Locate the cell with the specified text and output its [x, y] center coordinate. 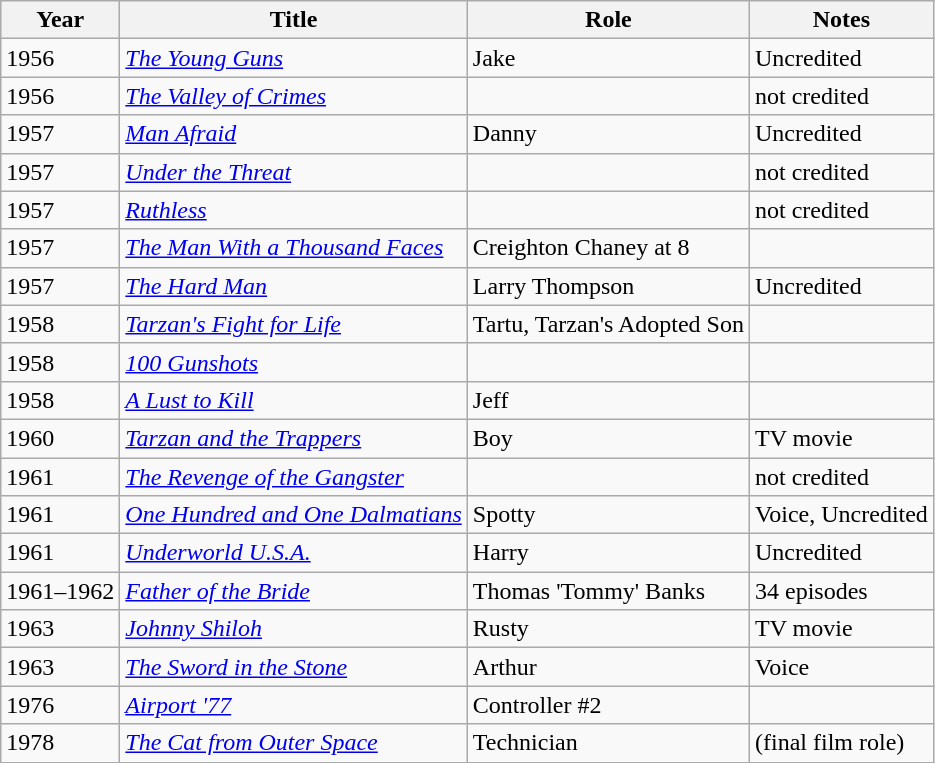
Spotty [608, 515]
Year [60, 20]
1960 [60, 438]
Creighton Chaney at 8 [608, 248]
The Young Guns [294, 58]
1961–1962 [60, 591]
Tartu, Tarzan's Adopted Son [608, 324]
34 episodes [842, 591]
Arthur [608, 667]
100 Gunshots [294, 362]
Technician [608, 743]
One Hundred and One Dalmatians [294, 515]
The Sword in the Stone [294, 667]
The Revenge of the Gangster [294, 477]
Tarzan and the Trappers [294, 438]
Controller #2 [608, 705]
Tarzan's Fight for Life [294, 324]
Notes [842, 20]
Thomas 'Tommy' Banks [608, 591]
1978 [60, 743]
Underworld U.S.A. [294, 553]
Johnny Shiloh [294, 629]
Voice [842, 667]
A Lust to Kill [294, 400]
Title [294, 20]
Rusty [608, 629]
The Hard Man [294, 286]
The Man With a Thousand Faces [294, 248]
Father of the Bride [294, 591]
Jake [608, 58]
Larry Thompson [608, 286]
Under the Threat [294, 172]
Airport '77 [294, 705]
The Valley of Crimes [294, 96]
Voice, Uncredited [842, 515]
Ruthless [294, 210]
The Cat from Outer Space [294, 743]
Role [608, 20]
1976 [60, 705]
Harry [608, 553]
(final film role) [842, 743]
Danny [608, 134]
Jeff [608, 400]
Man Afraid [294, 134]
Boy [608, 438]
